Detect which cell encompasses the target text, then output its (X, Y) center coordinate. 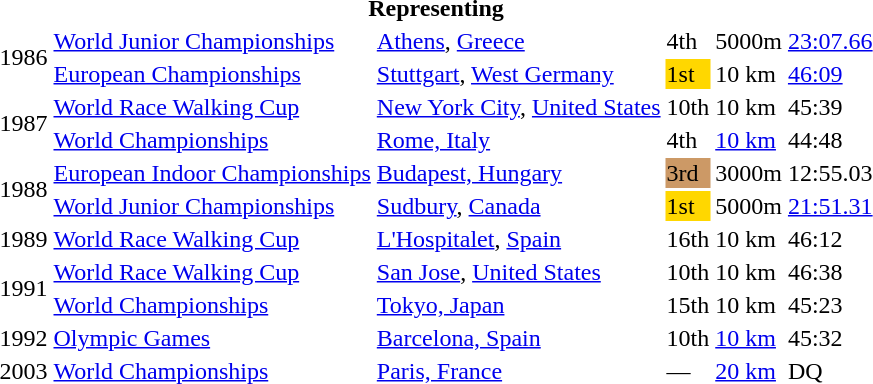
3rd (688, 173)
Sudbury, Canada (518, 206)
Tokyo, Japan (518, 305)
Barcelona, Spain (518, 338)
Athens, Greece (518, 41)
New York City, United States (518, 107)
3000m (749, 173)
Olympic Games (212, 338)
Budapest, Hungary (518, 173)
European Indoor Championships (212, 173)
L'Hospitalet, Spain (518, 239)
16th (688, 239)
San Jose, United States (518, 272)
Stuttgart, West Germany (518, 74)
European Championships (212, 74)
15th (688, 305)
Rome, Italy (518, 140)
